Detect which cell encompasses the target text, then output its (X, Y) center coordinate. 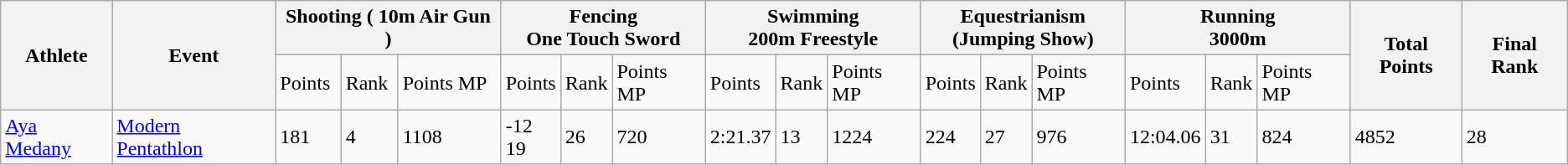
12:04.06 (1165, 137)
Shooting ( 10m Air Gun ) (389, 28)
720 (658, 137)
Aya Medany (57, 137)
Running3000m (1238, 28)
Athlete (57, 55)
Total Points (1406, 55)
824 (1303, 137)
1224 (874, 137)
27 (1006, 137)
31 (1231, 137)
4 (369, 137)
976 (1079, 137)
1108 (449, 137)
Equestrianism(Jumping Show) (1023, 28)
Swimming200m Freestyle (812, 28)
Final Rank (1514, 55)
181 (308, 137)
26 (586, 137)
-1219 (531, 137)
2:21.37 (740, 137)
13 (802, 137)
FencingOne Touch Sword (603, 28)
4852 (1406, 137)
Modern Pentathlon (194, 137)
224 (950, 137)
28 (1514, 137)
Event (194, 55)
